Search for the cell housing the specified text and yield its [X, Y] center coordinate. 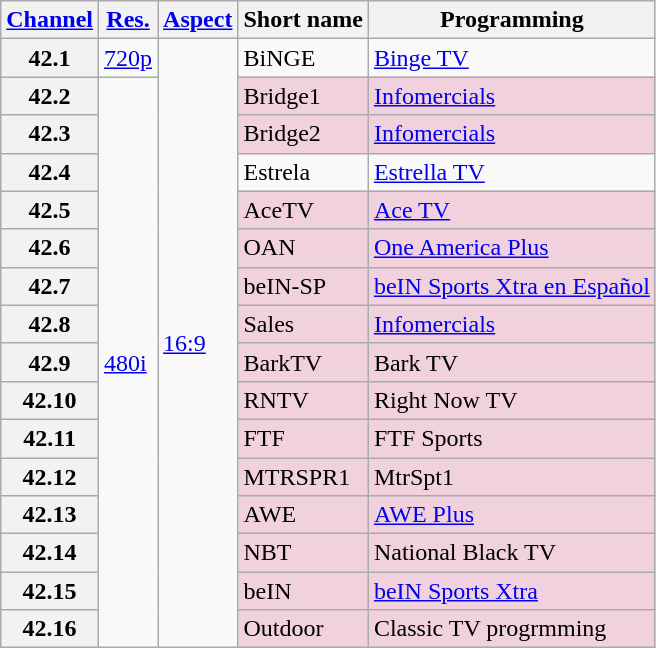
OAN [303, 248]
AWE [303, 515]
NBT [303, 553]
Bridge1 [303, 96]
42.11 [50, 438]
Binge TV [512, 58]
beIN-SP [303, 286]
Bark TV [512, 362]
42.15 [50, 591]
AWE Plus [512, 515]
42.5 [50, 210]
AceTV [303, 210]
42.9 [50, 362]
Outdoor [303, 629]
Aspect [198, 20]
42.1 [50, 58]
Ace TV [512, 210]
42.3 [50, 134]
42.2 [50, 96]
42.4 [50, 172]
beIN [303, 591]
Programming [512, 20]
480i [128, 362]
RNTV [303, 400]
Estrella TV [512, 172]
MtrSpt1 [512, 477]
720p [128, 58]
beIN Sports Xtra en Español [512, 286]
16:9 [198, 344]
42.13 [50, 515]
Res. [128, 20]
42.7 [50, 286]
42.16 [50, 629]
BiNGE [303, 58]
Estrela [303, 172]
42.10 [50, 400]
42.12 [50, 477]
Sales [303, 324]
Bridge2 [303, 134]
Classic TV progrmming [512, 629]
MTRSPR1 [303, 477]
42.8 [50, 324]
Short name [303, 20]
Channel [50, 20]
42.6 [50, 248]
42.14 [50, 553]
FTF Sports [512, 438]
National Black TV [512, 553]
One America Plus [512, 248]
FTF [303, 438]
beIN Sports Xtra [512, 591]
BarkTV [303, 362]
Right Now TV [512, 400]
